Determine the [x, y] coordinate at the center of the cell enclosing the given text.  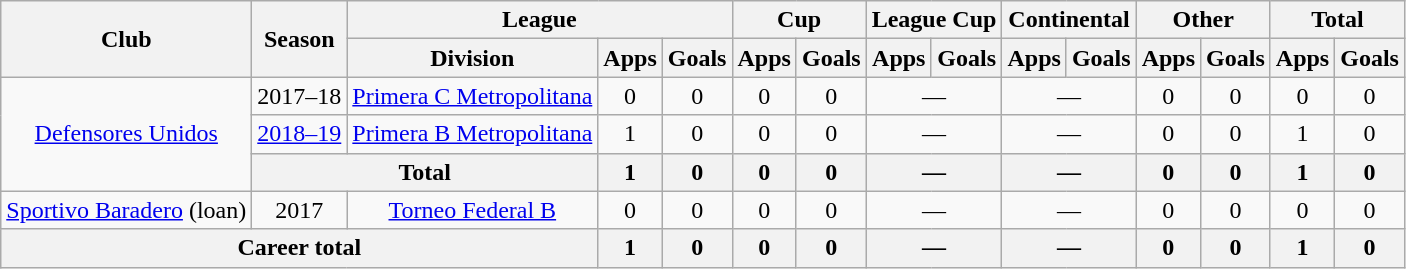
2017–18 [300, 96]
Club [126, 39]
Torneo Federal B [472, 210]
Season [300, 39]
Primera C Metropolitana [472, 96]
Career total [300, 248]
Defensores Unidos [126, 134]
Continental [1069, 20]
Other [1203, 20]
League Cup [934, 20]
Primera B Metropolitana [472, 134]
Sportivo Baradero (loan) [126, 210]
Cup [799, 20]
Division [472, 58]
2018–19 [300, 134]
2017 [300, 210]
League [540, 20]
